Capture the cell that displays the provided text and extract its [X, Y] central coordinate. 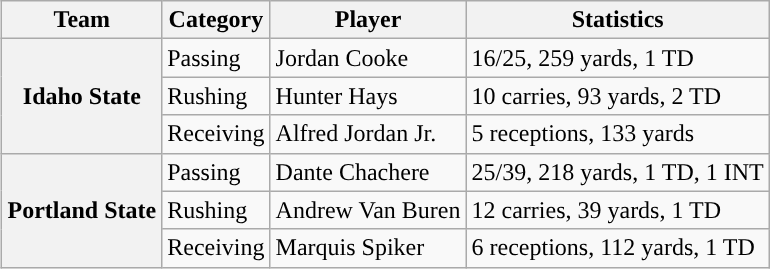
Category [216, 20]
Player [368, 20]
6 receptions, 112 yards, 1 TD [618, 248]
Team [82, 20]
Jordan Cooke [368, 58]
10 carries, 93 yards, 2 TD [618, 96]
Statistics [618, 20]
Alfred Jordan Jr. [368, 134]
5 receptions, 133 yards [618, 134]
12 carries, 39 yards, 1 TD [618, 210]
Portland State [82, 210]
Idaho State [82, 96]
Dante Chachere [368, 172]
Hunter Hays [368, 96]
Marquis Spiker [368, 248]
25/39, 218 yards, 1 TD, 1 INT [618, 172]
16/25, 259 yards, 1 TD [618, 58]
Andrew Van Buren [368, 210]
